Identify which cell holds the provided text, then report its (x, y) central coordinate. 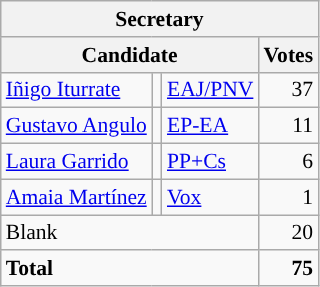
1 (288, 197)
Iñigo Iturrate (76, 90)
Laura Garrido (76, 162)
Amaia Martínez (76, 197)
Candidate (130, 55)
PP+Cs (210, 162)
Blank (130, 233)
EAJ/PNV (210, 90)
20 (288, 233)
EP-EA (210, 126)
Secretary (160, 19)
Gustavo Angulo (76, 126)
Total (130, 269)
6 (288, 162)
75 (288, 269)
Votes (288, 55)
Vox (210, 197)
11 (288, 126)
37 (288, 90)
